Find where the given text appears and provide that cell's center as [x, y] coordinate. 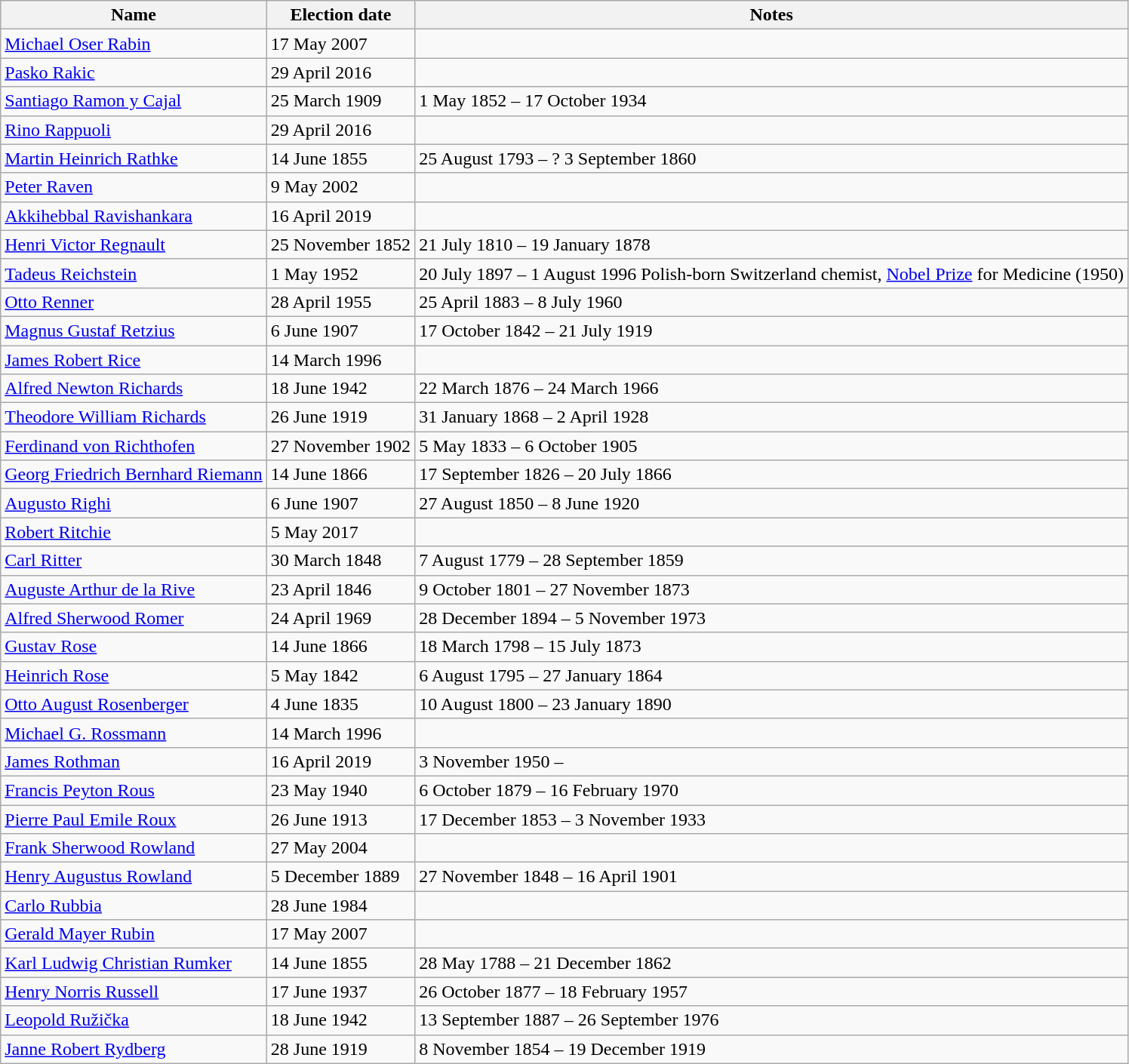
27 November 1848 – 16 April 1901 [771, 877]
Theodore William Richards [134, 417]
Magnus Gustaf Retzius [134, 331]
Alfred Newton Richards [134, 389]
Peter Raven [134, 187]
7 August 1779 – 28 September 1859 [771, 561]
4 June 1835 [340, 704]
Michael Oser Rabin [134, 44]
Henry Norris Russell [134, 992]
25 November 1852 [340, 244]
Martin Heinrich Rathke [134, 158]
Karl Ludwig Christian Rumker [134, 963]
Georg Friedrich Bernhard Riemann [134, 475]
3 November 1950 – [771, 761]
Janne Robert Rydberg [134, 1049]
17 December 1853 – 3 November 1933 [771, 819]
Election date [340, 15]
28 April 1955 [340, 302]
28 June 1984 [340, 906]
Name [134, 15]
28 December 1894 – 5 November 1973 [771, 618]
23 May 1940 [340, 790]
31 January 1868 – 2 April 1928 [771, 417]
Tadeus Reichstein [134, 273]
24 April 1969 [340, 618]
5 May 2017 [340, 532]
Henry Augustus Rowland [134, 877]
17 June 1937 [340, 992]
22 March 1876 – 24 March 1966 [771, 389]
Augusto Righi [134, 503]
23 April 1846 [340, 589]
Carl Ritter [134, 561]
1 May 1852 – 17 October 1934 [771, 101]
5 December 1889 [340, 877]
Santiago Ramon y Cajal [134, 101]
21 July 1810 – 19 January 1878 [771, 244]
Ferdinand von Richthofen [134, 446]
Pierre Paul Emile Roux [134, 819]
Frank Sherwood Rowland [134, 848]
Alfred Sherwood Romer [134, 618]
25 August 1793 – ? 3 September 1860 [771, 158]
Rino Rappuoli [134, 130]
17 October 1842 – 21 July 1919 [771, 331]
10 August 1800 – 23 January 1890 [771, 704]
9 May 2002 [340, 187]
27 August 1850 – 8 June 1920 [771, 503]
26 June 1913 [340, 819]
25 April 1883 – 8 July 1960 [771, 302]
Otto Renner [134, 302]
James Robert Rice [134, 360]
1 May 1952 [340, 273]
9 October 1801 – 27 November 1873 [771, 589]
26 October 1877 – 18 February 1957 [771, 992]
Henri Victor Regnault [134, 244]
Carlo Rubbia [134, 906]
Michael G. Rossmann [134, 733]
18 March 1798 – 15 July 1873 [771, 647]
Pasko Rakic [134, 72]
Leopold Ružička [134, 1020]
28 May 1788 – 21 December 1862 [771, 963]
25 March 1909 [340, 101]
27 May 2004 [340, 848]
5 May 1833 – 6 October 1905 [771, 446]
26 June 1919 [340, 417]
30 March 1848 [340, 561]
13 September 1887 – 26 September 1976 [771, 1020]
Notes [771, 15]
6 August 1795 – 27 January 1864 [771, 675]
Auguste Arthur de la Rive [134, 589]
6 October 1879 – 16 February 1970 [771, 790]
Akkihebbal Ravishankara [134, 216]
27 November 1902 [340, 446]
20 July 1897 – 1 August 1996 Polish-born Switzerland chemist, Nobel Prize for Medicine (1950) [771, 273]
28 June 1919 [340, 1049]
Francis Peyton Rous [134, 790]
8 November 1854 – 19 December 1919 [771, 1049]
Otto August Rosenberger [134, 704]
Robert Ritchie [134, 532]
Heinrich Rose [134, 675]
James Rothman [134, 761]
17 September 1826 – 20 July 1866 [771, 475]
Gerald Mayer Rubin [134, 934]
Gustav Rose [134, 647]
5 May 1842 [340, 675]
